Output the (x, y) coordinate of the center of the cell containing the given text.  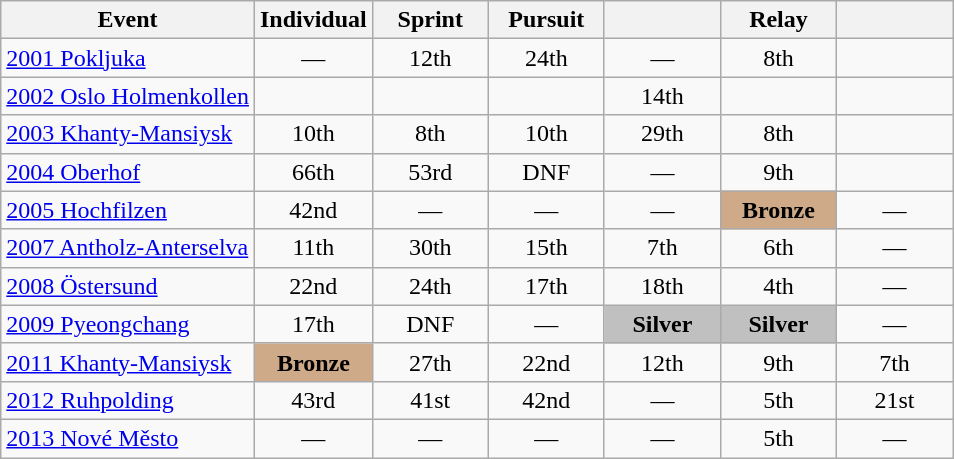
2013 Nové Město (128, 438)
2011 Khanty-Mansiysk (128, 362)
2002 Oslo Holmenkollen (128, 96)
2007 Antholz-Anterselva (128, 248)
21st (895, 400)
15th (546, 248)
Relay (778, 20)
14th (662, 96)
18th (662, 286)
2003 Khanty-Mansiysk (128, 134)
2001 Pokljuka (128, 58)
4th (778, 286)
2012 Ruhpolding (128, 400)
Individual (313, 20)
6th (778, 248)
2008 Östersund (128, 286)
43rd (313, 400)
66th (313, 172)
2009 Pyeongchang (128, 324)
41st (430, 400)
30th (430, 248)
27th (430, 362)
Sprint (430, 20)
53rd (430, 172)
29th (662, 134)
2005 Hochfilzen (128, 210)
Event (128, 20)
11th (313, 248)
Pursuit (546, 20)
2004 Oberhof (128, 172)
